Pinpoint the cell where the given text exists, returning its [x, y] midpoint coordinate. 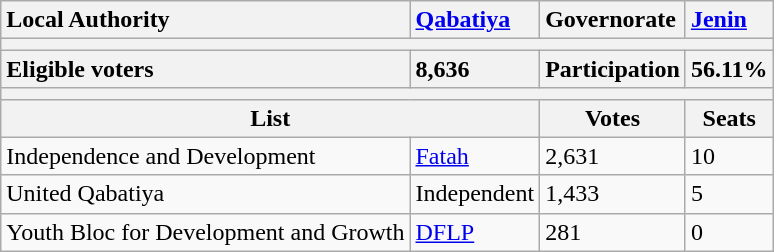
281 [613, 232]
Participation [613, 69]
2,631 [613, 156]
Qabatiya [475, 20]
8,636 [475, 69]
Independence and Development [206, 156]
1,433 [613, 194]
10 [729, 156]
Votes [613, 118]
List [270, 118]
56.11% [729, 69]
Jenin [729, 20]
Youth Bloc for Development and Growth [206, 232]
United Qabatiya [206, 194]
DFLP [475, 232]
Eligible voters [206, 69]
Fatah [475, 156]
5 [729, 194]
Governorate [613, 20]
Independent [475, 194]
Seats [729, 118]
0 [729, 232]
Local Authority [206, 20]
